Find where the given text appears and provide that cell's center as [x, y] coordinate. 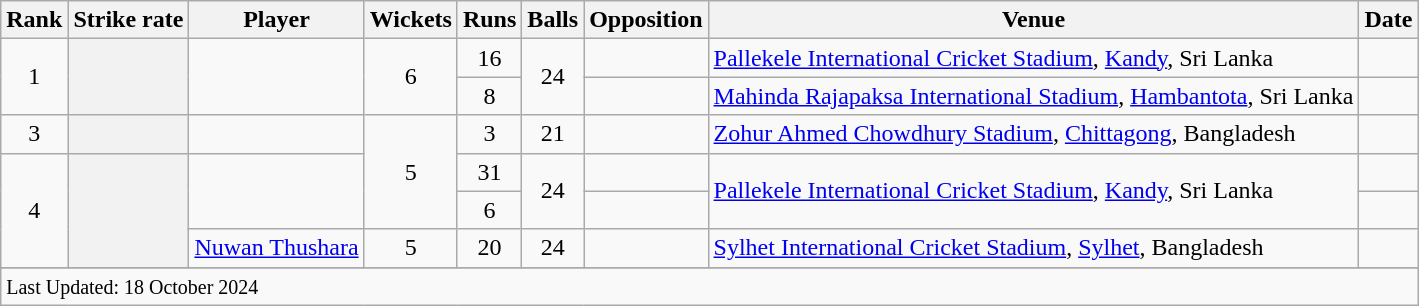
Rank [34, 20]
Mahinda Rajapaksa International Stadium, Hambantota, Sri Lanka [1034, 96]
Nuwan Thushara [276, 248]
31 [489, 172]
21 [553, 134]
Venue [1034, 20]
Wickets [410, 20]
Opposition [646, 20]
8 [489, 96]
Zohur Ahmed Chowdhury Stadium, Chittagong, Bangladesh [1034, 134]
Last Updated: 18 October 2024 [710, 286]
Balls [553, 20]
Runs [489, 20]
1 [34, 77]
Player [276, 20]
Strike rate [128, 20]
20 [489, 248]
16 [489, 58]
Date [1388, 20]
4 [34, 210]
Sylhet International Cricket Stadium, Sylhet, Bangladesh [1034, 248]
